Capture the cell that displays the provided text and extract its [X, Y] central coordinate. 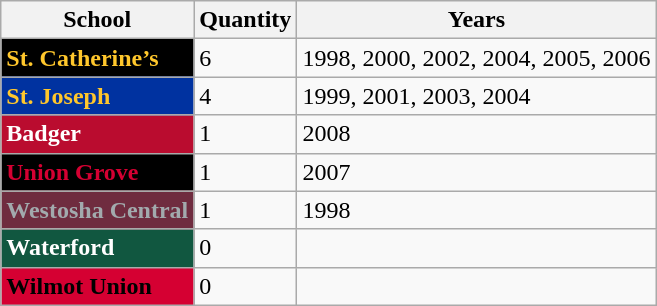
School [98, 20]
Years [476, 20]
Union Grove [98, 172]
2007 [476, 172]
Waterford [98, 248]
Quantity [246, 20]
6 [246, 58]
1998 [476, 210]
Wilmot Union [98, 286]
Westosha Central [98, 210]
2008 [476, 134]
4 [246, 96]
St. Catherine’s [98, 58]
1998, 2000, 2002, 2004, 2005, 2006 [476, 58]
Badger [98, 134]
St. Joseph [98, 96]
1999, 2001, 2003, 2004 [476, 96]
